Output the [x, y] coordinate of the center of the cell containing the given text.  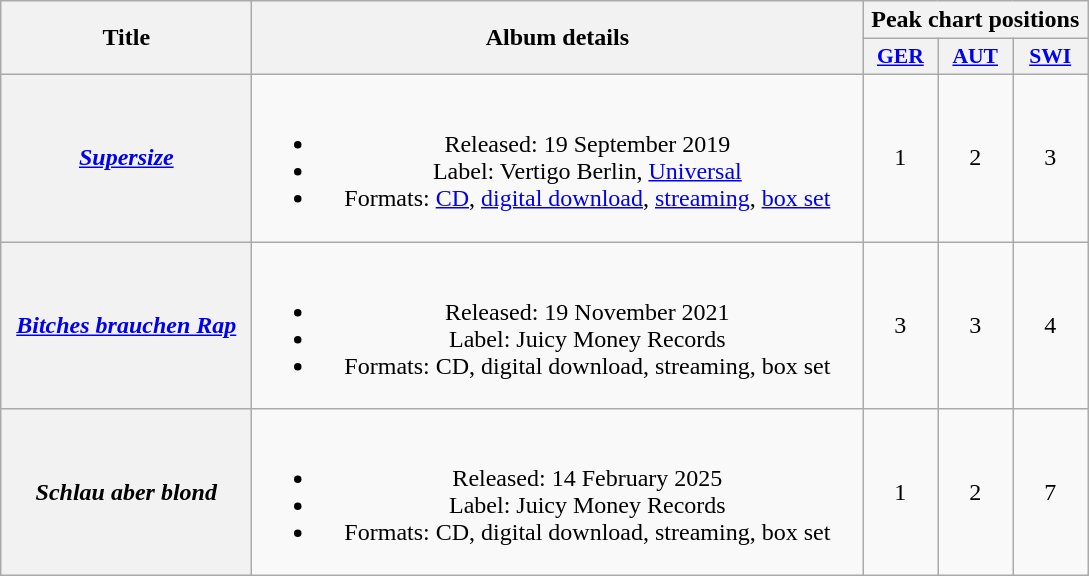
7 [1050, 492]
Peak chart positions [976, 20]
Album details [558, 38]
Bitches brauchen Rap [126, 326]
Released: 14 February 2025Label: Juicy Money RecordsFormats: CD, digital download, streaming, box set [558, 492]
AUT [976, 57]
Schlau aber blond [126, 492]
Supersize [126, 158]
4 [1050, 326]
SWI [1050, 57]
Title [126, 38]
GER [900, 57]
Released: 19 September 2019Label: Vertigo Berlin, UniversalFormats: CD, digital download, streaming, box set [558, 158]
Released: 19 November 2021Label: Juicy Money RecordsFormats: CD, digital download, streaming, box set [558, 326]
